Detect which cell encompasses the target text, then output its (X, Y) center coordinate. 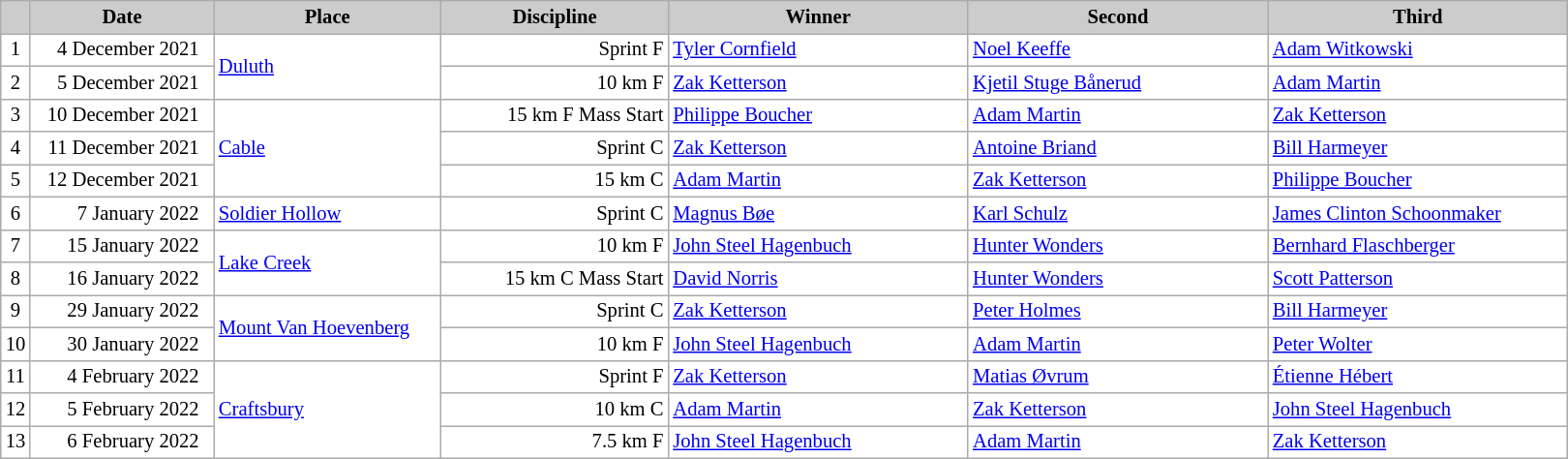
Étienne Hébert (1418, 377)
Antoine Briand (1118, 148)
James Clinton Schoonmaker (1418, 213)
5 February 2022 (122, 410)
6 (15, 213)
Discipline (556, 16)
Peter Holmes (1118, 311)
Scott Patterson (1418, 278)
7 (15, 246)
Lake Creek (327, 262)
Adam Witkowski (1418, 49)
Winner (818, 16)
29 January 2022 (122, 311)
5 December 2021 (122, 82)
15 January 2022 (122, 246)
10 (15, 344)
12 (15, 410)
6 February 2022 (122, 442)
4 December 2021 (122, 49)
Kjetil Stuge Bånerud (1118, 82)
12 December 2021 (122, 180)
9 (15, 311)
7 January 2022 (122, 213)
10 December 2021 (122, 115)
4 February 2022 (122, 377)
15 km C Mass Start (556, 278)
Place (327, 16)
Second (1118, 16)
Mount Van Hoevenberg (327, 327)
15 km F Mass Start (556, 115)
Peter Wolter (1418, 344)
Duluth (327, 66)
Cable (327, 147)
Noel Keeffe (1118, 49)
David Norris (818, 278)
Matias Øvrum (1118, 377)
Tyler Cornfield (818, 49)
11 (15, 377)
15 km C (556, 180)
30 January 2022 (122, 344)
10 km C (556, 410)
Craftsbury (327, 409)
1 (15, 49)
11 December 2021 (122, 148)
2 (15, 82)
4 (15, 148)
Bernhard Flaschberger (1418, 246)
Date (122, 16)
Third (1418, 16)
5 (15, 180)
8 (15, 278)
Karl Schulz (1118, 213)
Magnus Bøe (818, 213)
3 (15, 115)
Soldier Hollow (327, 213)
7.5 km F (556, 442)
13 (15, 442)
16 January 2022 (122, 278)
